Identify which cell holds the provided text, then report its (X, Y) central coordinate. 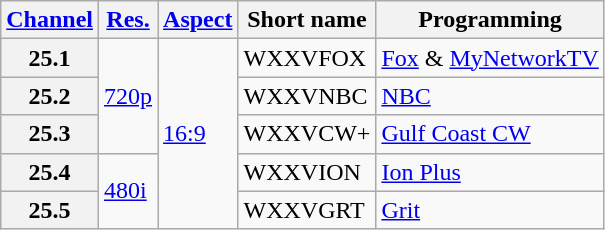
Short name (307, 20)
480i (128, 191)
Aspect (198, 20)
25.2 (50, 96)
25.1 (50, 58)
WXXVION (307, 172)
25.4 (50, 172)
Programming (490, 20)
25.5 (50, 210)
WXXVFOX (307, 58)
720p (128, 96)
WXXVGRT (307, 210)
Res. (128, 20)
Fox & MyNetworkTV (490, 58)
Channel (50, 20)
WXXVNBC (307, 96)
16:9 (198, 134)
Ion Plus (490, 172)
Grit (490, 210)
WXXVCW+ (307, 134)
25.3 (50, 134)
NBC (490, 96)
Gulf Coast CW (490, 134)
